Detect which cell encompasses the target text, then output its [X, Y] center coordinate. 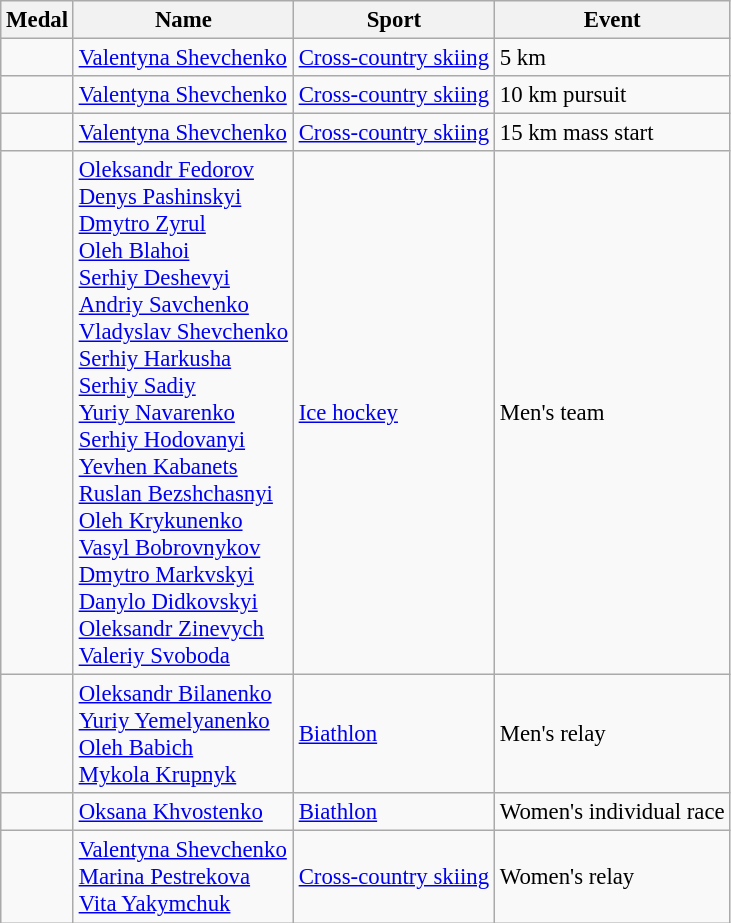
Oksana Khvostenko [183, 813]
Event [612, 20]
Medal [38, 20]
Valentyna ShevchenkoMarina PestrekovaVita Yakymchuk [183, 877]
10 km pursuit [612, 95]
5 km [612, 58]
Name [183, 20]
Women's relay [612, 877]
Sport [394, 20]
Men's relay [612, 734]
Oleksandr BilanenkoYuriy YemelyanenkoOleh BabichMykola Krupnyk [183, 734]
15 km mass start [612, 133]
Ice hockey [394, 413]
Men's team [612, 413]
Women's individual race [612, 813]
